Find where the given text appears and provide that cell's center as [x, y] coordinate. 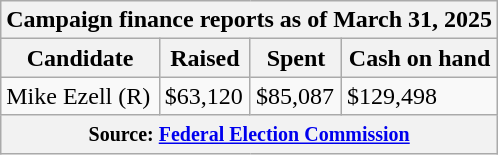
$85,087 [296, 96]
$129,498 [420, 96]
Candidate [80, 58]
Mike Ezell (R) [80, 96]
Spent [296, 58]
$63,120 [204, 96]
Source: Federal Election Commission [250, 134]
Raised [204, 58]
Cash on hand [420, 58]
Campaign finance reports as of March 31, 2025 [250, 20]
